Extract the (x, y) coordinate from the center of the cell holding the provided text.  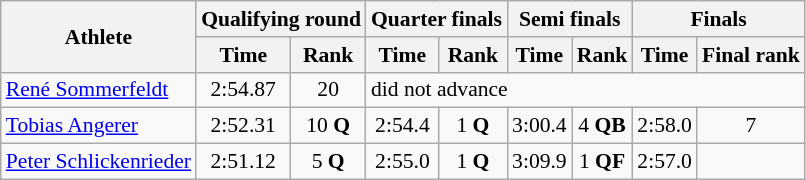
Qualifying round (281, 19)
Semi finals (570, 19)
2:54.4 (402, 126)
2:52.31 (243, 126)
3:00.4 (540, 126)
2:57.0 (664, 162)
Final rank (751, 55)
2:51.12 (243, 162)
did not advance (586, 90)
5 Q (328, 162)
20 (328, 90)
4 QB (602, 126)
1 QF (602, 162)
Quarter finals (436, 19)
Tobias Angerer (98, 126)
René Sommerfeldt (98, 90)
Peter Schlickenrieder (98, 162)
7 (751, 126)
2:55.0 (402, 162)
Athlete (98, 36)
Finals (718, 19)
2:58.0 (664, 126)
2:54.87 (243, 90)
10 Q (328, 126)
3:09.9 (540, 162)
